Find where the given text appears and provide that cell's center as [X, Y] coordinate. 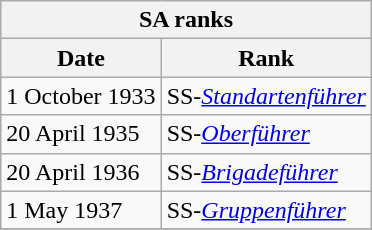
SS-Oberführer [266, 134]
Rank [266, 58]
SS-Gruppenführer [266, 210]
20 April 1936 [81, 172]
SS-Standartenführer [266, 96]
SA ranks [186, 20]
Date [81, 58]
SS-Brigadeführer [266, 172]
1 October 1933 [81, 96]
1 May 1937 [81, 210]
20 April 1935 [81, 134]
